Extract the [X, Y] coordinate from the center of the cell holding the provided text.  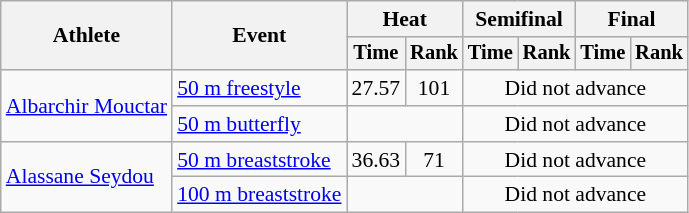
36.63 [376, 160]
Athlete [86, 36]
50 m freestyle [259, 88]
50 m breaststroke [259, 160]
50 m butterfly [259, 124]
27.57 [376, 88]
Albarchir Mouctar [86, 106]
100 m breaststroke [259, 195]
Semifinal [519, 19]
Final [631, 19]
Event [259, 36]
Alassane Seydou [86, 178]
71 [434, 160]
Heat [405, 19]
101 [434, 88]
